Extract the (x, y) coordinate from the center of the cell holding the provided text.  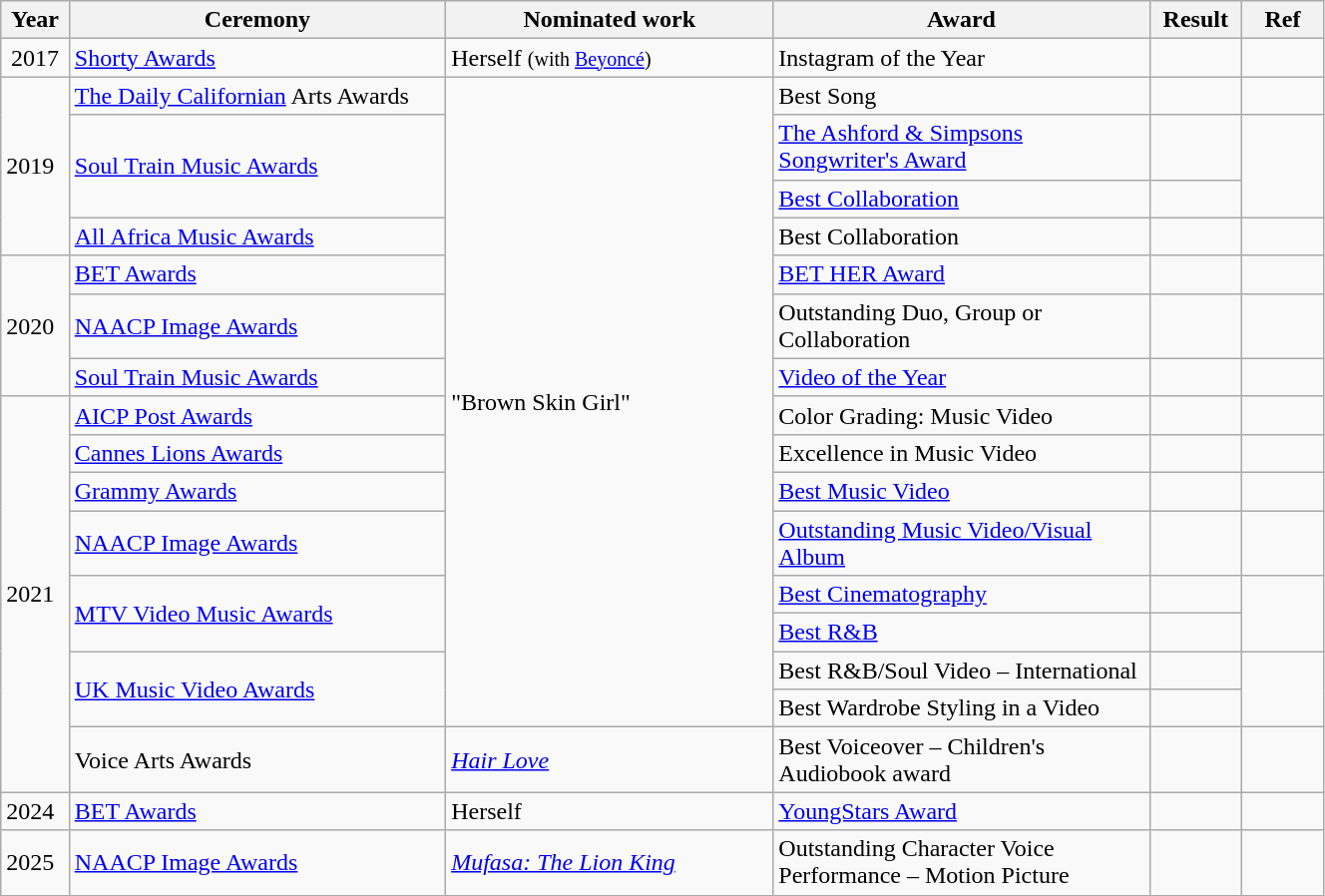
Best Song (962, 96)
2021 (36, 595)
"Brown Skin Girl" (610, 402)
2017 (36, 58)
Outstanding Duo, Group or Collaboration (962, 325)
The Ashford & Simpsons Songwriter's Award (962, 148)
Shorty Awards (257, 58)
Excellence in Music Video (962, 453)
Year (36, 20)
Voice Arts Awards (257, 760)
Video of the Year (962, 377)
Best R&B (962, 633)
Ref (1282, 20)
AICP Post Awards (257, 415)
2024 (36, 811)
YoungStars Award (962, 811)
Best Voiceover – Children's Audiobook award (962, 760)
Result (1195, 20)
UK Music Video Awards (257, 689)
Outstanding Music Video/Visual Album (962, 543)
Outstanding Character Voice Performance – Motion Picture (962, 862)
Cannes Lions Awards (257, 453)
All Africa Music Awards (257, 236)
Instagram of the Year (962, 58)
Ceremony (257, 20)
Best Wardrobe Styling in a Video (962, 708)
BET HER Award (962, 274)
2019 (36, 166)
Herself (610, 811)
2025 (36, 862)
Best Music Video (962, 491)
Best R&B/Soul Video – International (962, 671)
Nominated work (610, 20)
Herself (with Beyoncé) (610, 58)
Color Grading: Music Video (962, 415)
Best Cinematography (962, 595)
Grammy Awards (257, 491)
Mufasa: The Lion King (610, 862)
Hair Love (610, 760)
MTV Video Music Awards (257, 614)
Award (962, 20)
2020 (36, 325)
The Daily Californian Arts Awards (257, 96)
